Return the (x, y) coordinate for the center point of the cell that contains the specified text.  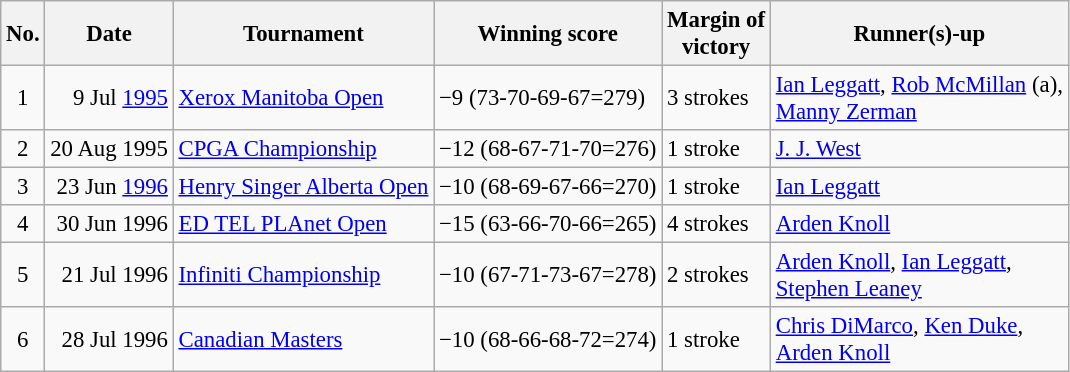
2 (23, 149)
2 strokes (716, 276)
5 (23, 276)
Arden Knoll (919, 224)
9 Jul 1995 (109, 98)
4 strokes (716, 224)
Henry Singer Alberta Open (304, 187)
1 (23, 98)
−12 (68-67-71-70=276) (548, 149)
Ian Leggatt (919, 187)
Ian Leggatt, Rob McMillan (a), Manny Zerman (919, 98)
20 Aug 1995 (109, 149)
ED TEL PLAnet Open (304, 224)
4 (23, 224)
−9 (73-70-69-67=279) (548, 98)
−10 (67-71-73-67=278) (548, 276)
Infiniti Championship (304, 276)
−10 (68-69-67-66=270) (548, 187)
−15 (63-66-70-66=265) (548, 224)
No. (23, 34)
Winning score (548, 34)
Runner(s)-up (919, 34)
30 Jun 1996 (109, 224)
21 Jul 1996 (109, 276)
Tournament (304, 34)
3 (23, 187)
3 strokes (716, 98)
23 Jun 1996 (109, 187)
CPGA Championship (304, 149)
Date (109, 34)
J. J. West (919, 149)
Arden Knoll, Ian Leggatt, Stephen Leaney (919, 276)
Xerox Manitoba Open (304, 98)
Margin ofvictory (716, 34)
